Search for the cell housing the specified text and yield its [x, y] center coordinate. 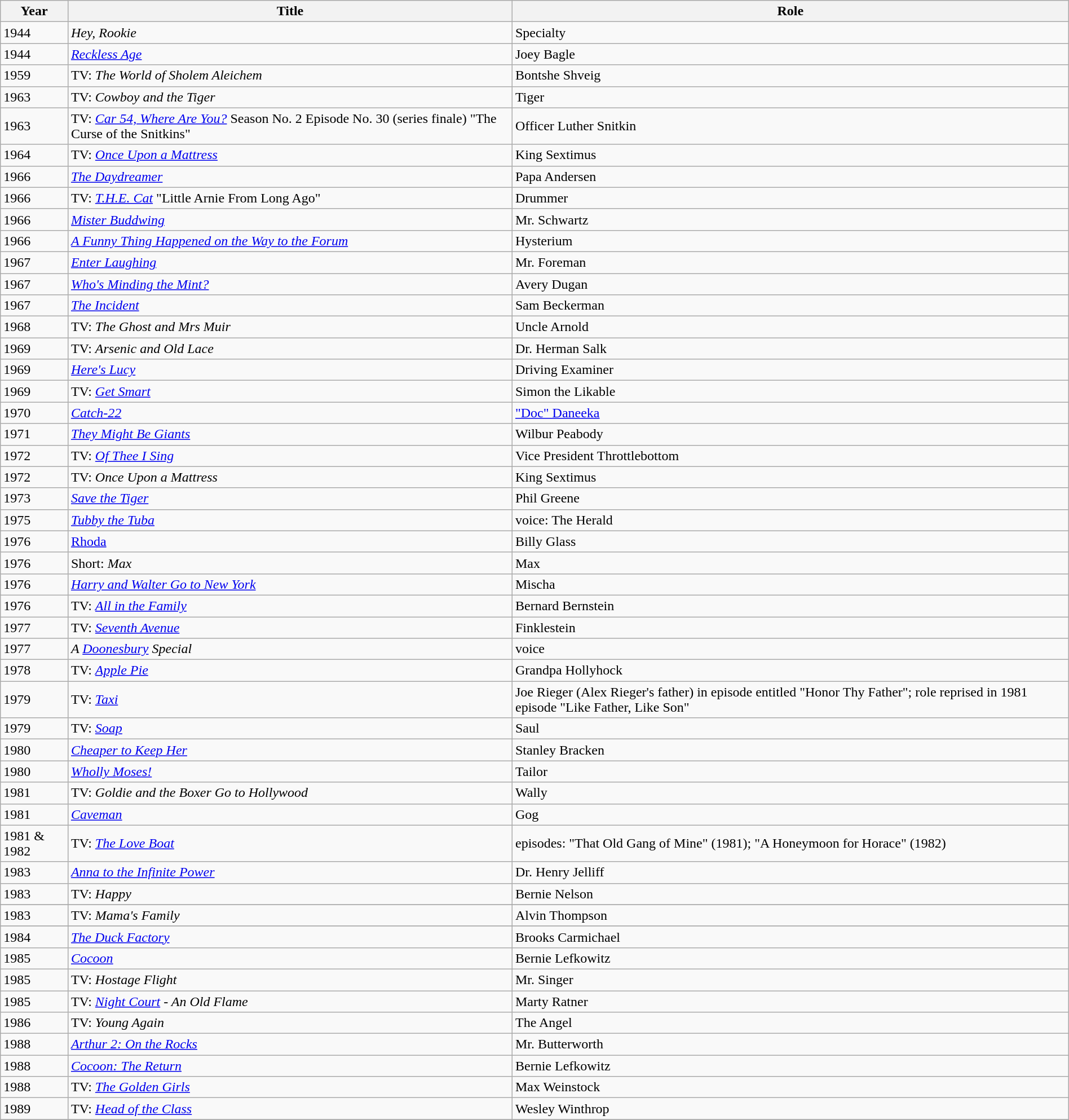
Officer Luther Snitkin [790, 126]
Bernard Bernstein [790, 606]
Caveman [290, 814]
A Doonesbury Special [290, 649]
Mischa [790, 584]
Mr. Schwartz [790, 219]
Anna to the Infinite Power [290, 872]
Vice President Throttlebottom [790, 456]
1975 [34, 520]
Arthur 2: On the Rocks [290, 1044]
Mr. Foreman [790, 262]
TV: Hostage Flight [290, 980]
Dr. Henry Jelliff [790, 872]
Wholly Moses! [290, 771]
episodes: "That Old Gang of Mine" (1981); "A Honeymoon for Horace" (1982) [790, 844]
Cocoon: The Return [290, 1066]
1984 [34, 937]
TV: Cowboy and the Tiger [290, 97]
1959 [34, 76]
Reckless Age [290, 54]
TV: The Ghost and Mrs Muir [290, 327]
Wesley Winthrop [790, 1109]
TV: Of Thee I Sing [290, 456]
1968 [34, 327]
Hysterium [790, 241]
1964 [34, 155]
Avery Dugan [790, 284]
Papa Andersen [790, 177]
Brooks Carmichael [790, 937]
Cheaper to Keep Her [290, 750]
A Funny Thing Happened on the Way to the Forum [290, 241]
Saul [790, 729]
The Angel [790, 1023]
The Incident [290, 306]
Alvin Thompson [790, 915]
Grandpa Hollyhock [790, 671]
Bontshe Shveig [790, 76]
Joe Rieger (Alex Rieger's father) in episode entitled "Honor Thy Father"; role reprised in 1981 episode "Like Father, Like Son" [790, 699]
Marty Ratner [790, 1001]
Simon the Likable [790, 391]
voice: The Herald [790, 520]
Mr. Singer [790, 980]
TV: The Golden Girls [290, 1087]
Cocoon [290, 958]
Max [790, 563]
Mr. Butterworth [790, 1044]
Driving Examiner [790, 370]
TV: Apple Pie [290, 671]
Role [790, 11]
Bernie Nelson [790, 894]
1973 [34, 499]
TV: Taxi [290, 699]
Wally [790, 793]
1971 [34, 434]
TV: The Love Boat [290, 844]
Tailor [790, 771]
Wilbur Peabody [790, 434]
Finklestein [790, 628]
Mister Buddwing [290, 219]
Dr. Herman Salk [790, 349]
TV: T.H.E. Cat "Little Arnie From Long Ago" [290, 198]
voice [790, 649]
TV: Happy [290, 894]
Harry and Walter Go to New York [290, 584]
Sam Beckerman [790, 306]
TV: Night Court - An Old Flame [290, 1001]
Short: Max [290, 563]
Tiger [790, 97]
TV: Goldie and the Boxer Go to Hollywood [290, 793]
TV: Head of the Class [290, 1109]
Max Weinstock [790, 1087]
TV: Young Again [290, 1023]
Tubby the Tuba [290, 520]
Save the Tiger [290, 499]
TV: The World of Sholem Aleichem [290, 76]
Joey Bagle [790, 54]
Drummer [790, 198]
Gog [790, 814]
TV: Car 54, Where Are You? Season No. 2 Episode No. 30 (series finale) "The Curse of the Snitkins" [290, 126]
TV: Seventh Avenue [290, 628]
Billy Glass [790, 541]
Who's Minding the Mint? [290, 284]
TV: Arsenic and Old Lace [290, 349]
Catch-22 [290, 413]
TV: All in the Family [290, 606]
"Doc" Daneeka [790, 413]
1978 [34, 671]
Uncle Arnold [790, 327]
1970 [34, 413]
Stanley Bracken [790, 750]
The Duck Factory [290, 937]
TV: Mama's Family [290, 915]
TV: Soap [290, 729]
Enter Laughing [290, 262]
Year [34, 11]
Rhoda [290, 541]
The Daydreamer [290, 177]
1989 [34, 1109]
They Might Be Giants [290, 434]
Phil Greene [790, 499]
TV: Get Smart [290, 391]
Here's Lucy [290, 370]
Title [290, 11]
1981 & 1982 [34, 844]
1986 [34, 1023]
Hey, Rookie [290, 33]
Specialty [790, 33]
